Return (X, Y) of the center of cell containing provided text 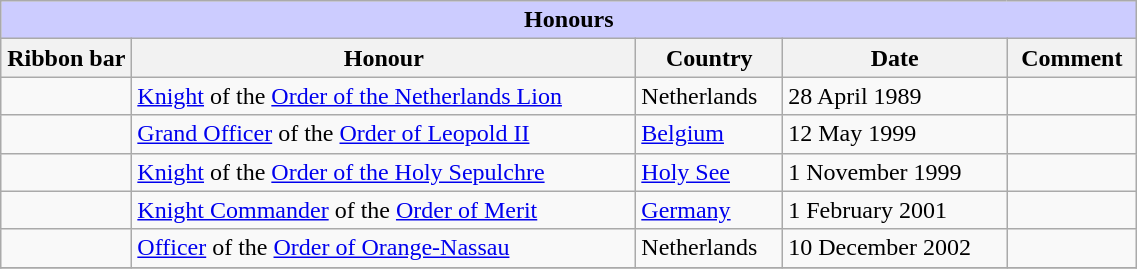
Officer of the Order of Orange-Nassau (384, 248)
28 April 1989 (895, 96)
Belgium (710, 134)
Date (895, 58)
Knight of the Order of the Holy Sepulchre (384, 172)
1 November 1999 (895, 172)
Grand Officer of the Order of Leopold II (384, 134)
Honour (384, 58)
1 February 2001 (895, 210)
Honours (569, 20)
Country (710, 58)
Holy See (710, 172)
Knight Commander of the Order of Merit (384, 210)
Ribbon bar (66, 58)
10 December 2002 (895, 248)
12 May 1999 (895, 134)
Comment (1072, 58)
Germany (710, 210)
Knight of the Order of the Netherlands Lion (384, 96)
